Return the (x, y) coordinate for the center point of the cell that contains the specified text.  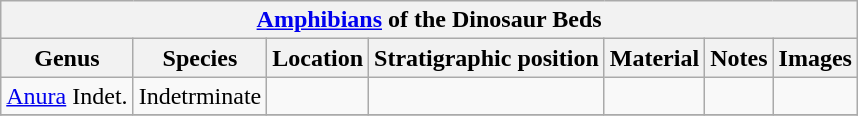
Indetrminate (200, 96)
Images (815, 58)
Genus (67, 58)
Stratigraphic position (487, 58)
Anura Indet. (67, 96)
Species (200, 58)
Notes (739, 58)
Amphibians of the Dinosaur Beds (430, 20)
Material (654, 58)
Location (318, 58)
